Pinpoint the cell where the given text exists, returning its [X, Y] midpoint coordinate. 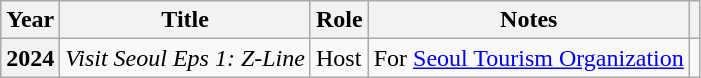
Year [30, 20]
For Seoul Tourism Organization [528, 58]
Visit Seoul Eps 1: Z-Line [186, 58]
Role [339, 20]
Title [186, 20]
Host [339, 58]
2024 [30, 58]
Notes [528, 20]
